Detect which cell encompasses the target text, then output its [X, Y] center coordinate. 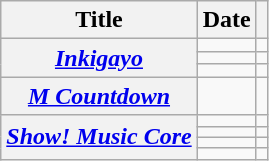
Date [226, 20]
M Countdown [99, 96]
Show! Music Core [99, 137]
Title [99, 20]
Inkigayo [99, 58]
